Return the [x, y] coordinate for the center point of the cell that contains the specified text.  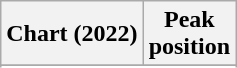
Chart (2022) [72, 34]
Peakposition [189, 34]
